Output the [X, Y] coordinate of the center of the cell containing the given text.  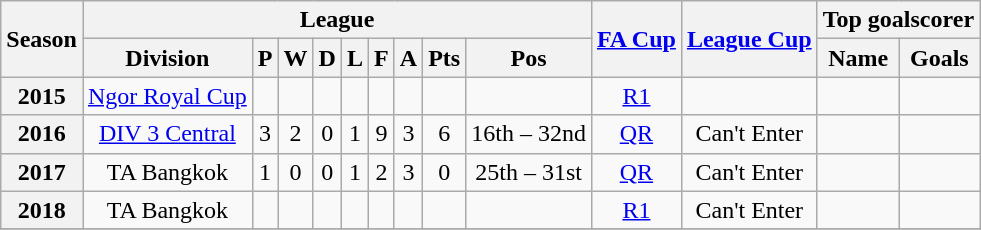
F [382, 58]
Pos [529, 58]
Top goalscorer [898, 20]
P [265, 58]
9 [382, 134]
Season [42, 39]
DIV 3 Central [167, 134]
Name [858, 58]
6 [444, 134]
D [327, 58]
25th – 31st [529, 172]
Division [167, 58]
League [336, 20]
A [408, 58]
2018 [42, 210]
FA Cup [636, 39]
Goals [939, 58]
2015 [42, 96]
Ngor Royal Cup [167, 96]
16th – 32nd [529, 134]
2016 [42, 134]
League Cup [749, 39]
Pts [444, 58]
W [296, 58]
2017 [42, 172]
L [354, 58]
